Return the [X, Y] coordinate for the center point of the cell that contains the specified text.  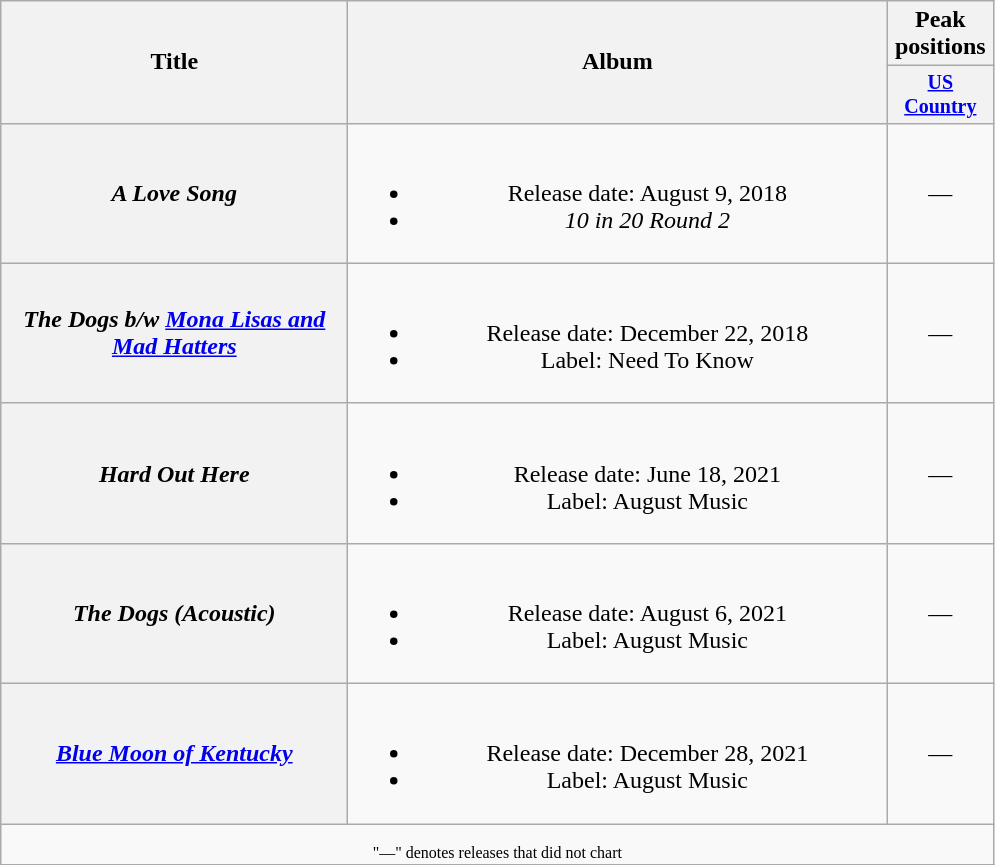
The Dogs (Acoustic) [174, 613]
Blue Moon of Kentucky [174, 754]
Title [174, 62]
Hard Out Here [174, 473]
Release date: December 28, 2021Label: August Music [618, 754]
A Love Song [174, 193]
Peak positions [940, 34]
US Country [940, 94]
"—" denotes releases that did not chart [498, 844]
Release date: June 18, 2021Label: August Music [618, 473]
Release date: August 9, 201810 in 20 Round 2 [618, 193]
Release date: August 6, 2021Label: August Music [618, 613]
Album [618, 62]
The Dogs b/w Mona Lisas and Mad Hatters [174, 333]
Release date: December 22, 2018Label: Need To Know [618, 333]
